Search for the cell housing the specified text and yield its [X, Y] center coordinate. 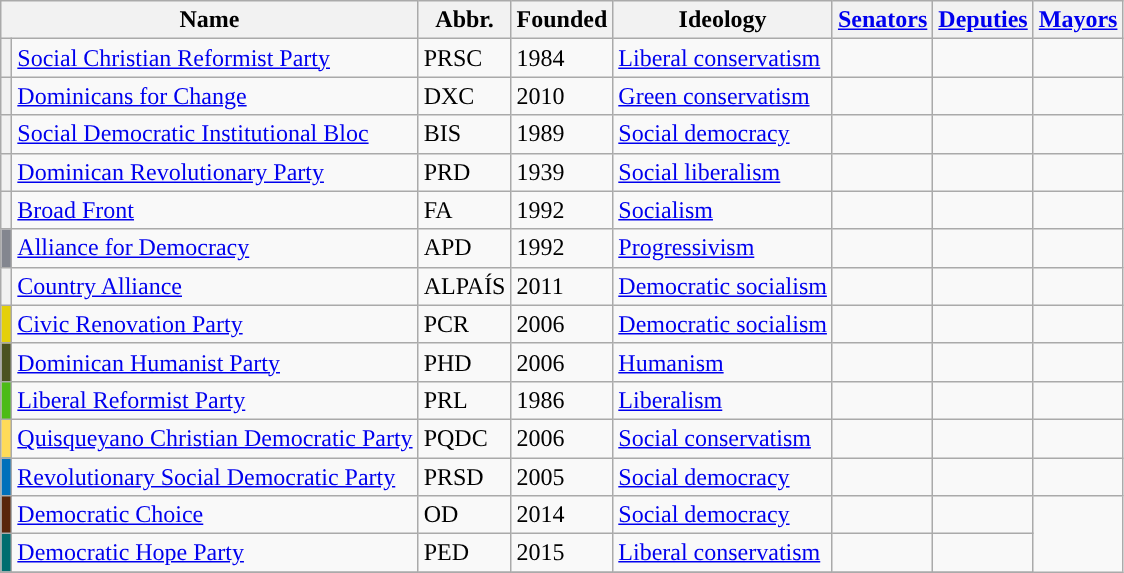
APD [464, 248]
PRD [464, 172]
Dominican Revolutionary Party [215, 172]
ALPAÍS [464, 286]
PRSC [464, 58]
2014 [562, 515]
PHD [464, 362]
Liberalism [723, 400]
Social Christian Reformist Party [215, 58]
PRL [464, 400]
Founded [562, 20]
Civic Renovation Party [215, 324]
1939 [562, 172]
OD [464, 515]
PQDC [464, 438]
Broad Front [215, 210]
2015 [562, 553]
Senators [882, 20]
PCR [464, 324]
Revolutionary Social Democratic Party [215, 477]
Social liberalism [723, 172]
2005 [562, 477]
1986 [562, 400]
Democratic Hope Party [215, 553]
Social Democratic Institutional Bloc [215, 134]
Democratic Choice [215, 515]
FA [464, 210]
Quisqueyano Christian Democratic Party [215, 438]
Social conservatism [723, 438]
Country Alliance [215, 286]
Socialism [723, 210]
BIS [464, 134]
PED [464, 553]
2010 [562, 96]
Mayors [1078, 20]
Ideology [723, 20]
DXC [464, 96]
Green conservatism [723, 96]
Dominicans for Change [215, 96]
Liberal Reformist Party [215, 400]
Humanism [723, 362]
Abbr. [464, 20]
1984 [562, 58]
Name [210, 20]
2011 [562, 286]
1989 [562, 134]
Dominican Humanist Party [215, 362]
Progressivism [723, 248]
Deputies [983, 20]
PRSD [464, 477]
Alliance for Democracy [215, 248]
